Scan for the cell matching the given text and deliver its (X, Y) coordinate at center. 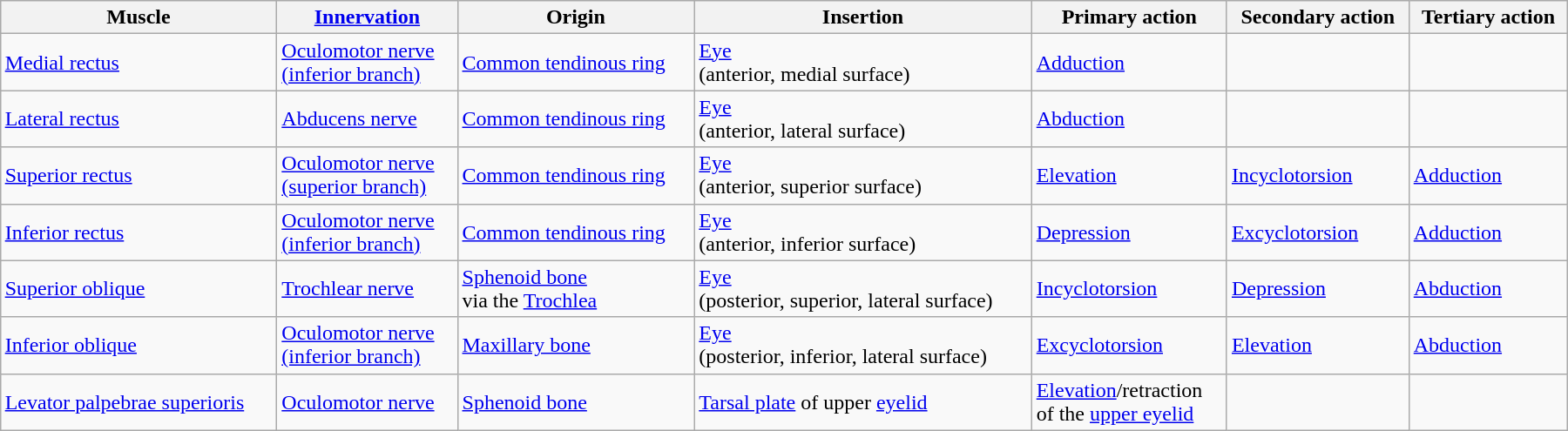
Tertiary action (1488, 17)
Eye (posterior, superior, lateral surface) (862, 289)
Eye (anterior, medial surface) (862, 63)
Oculomotor nerve (368, 402)
Superior oblique (139, 289)
Eye (anterior, lateral surface) (862, 118)
Origin (576, 17)
Levator palpebrae superioris (139, 402)
Muscle (139, 17)
Tarsal plate of upper eyelid (862, 402)
Abducens nerve (368, 118)
Primary action (1129, 17)
Lateral rectus (139, 118)
Eye (anterior, superior surface) (862, 176)
Sphenoid bone via the Trochlea (576, 289)
Superior rectus (139, 176)
Elevation/retractionof the upper eyelid (1129, 402)
Secondary action (1317, 17)
Maxillary bone (576, 345)
Trochlear nerve (368, 289)
Inferior oblique (139, 345)
Insertion (862, 17)
Sphenoid bone (576, 402)
Oculomotor nerve (superior branch) (368, 176)
Innervation (368, 17)
Inferior rectus (139, 232)
Medial rectus (139, 63)
Eye (anterior, inferior surface) (862, 232)
Eye (posterior, inferior, lateral surface) (862, 345)
